Find where the given text appears and provide that cell's center as [X, Y] coordinate. 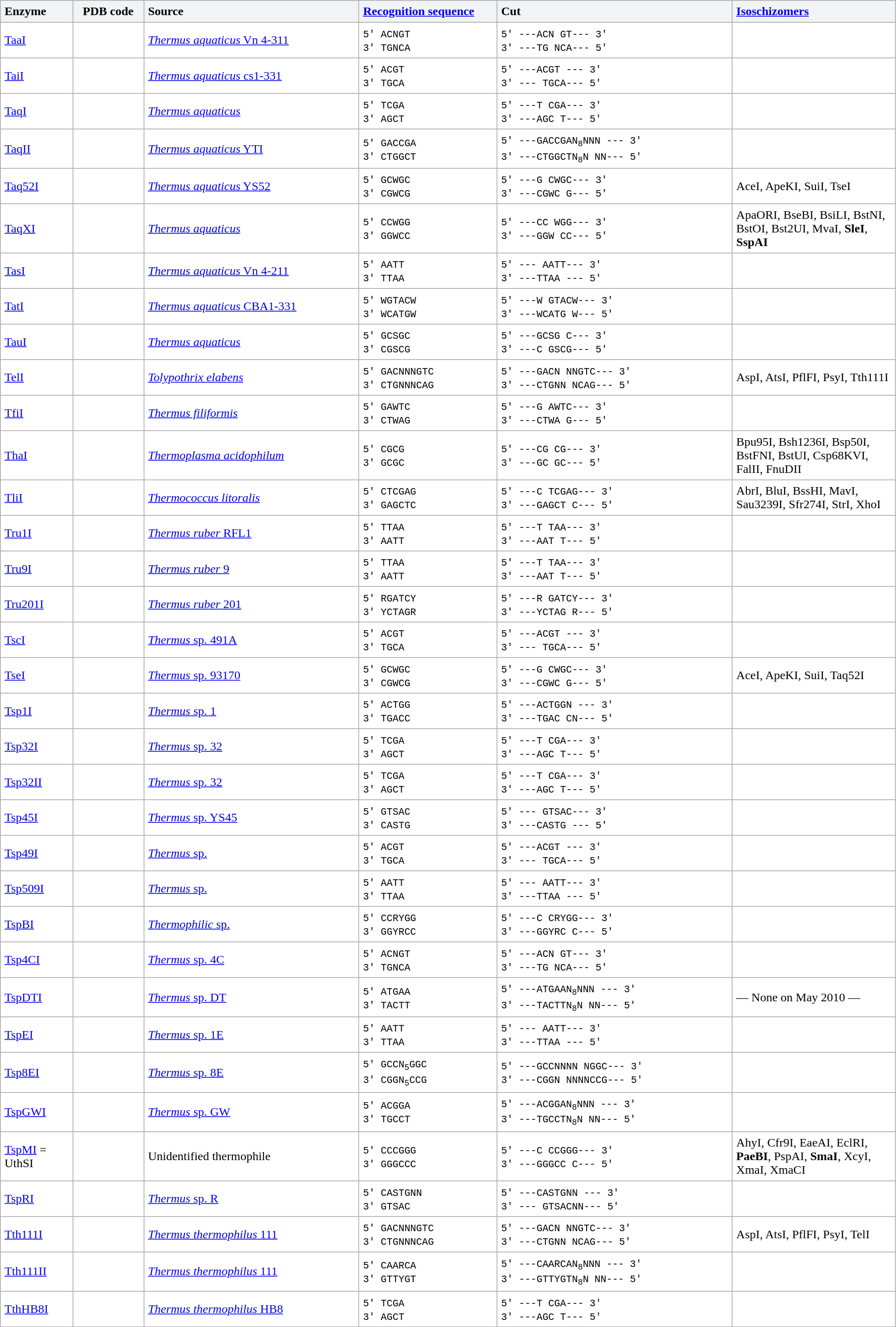
TaqII [36, 149]
ApaORI, BseBI, BsiLI, BstNI, BstOI, Bst2UI, MvaI, SleI, SspAI [814, 229]
TaqXI [36, 229]
Thermus sp. GW [251, 1112]
TaiI [36, 76]
Cut [615, 12]
5' ---ACTGGN --- 3' 3' ---TGAC CN--- 5' [615, 711]
5' GTSAC 3' CASTG [428, 818]
TatI [36, 307]
Tsp45I [36, 818]
TspDTI [36, 997]
Tolypothrix elabens [251, 378]
Thermoplasma acidophilum [251, 456]
Thermus sp. 93170 [251, 676]
TspBI [36, 924]
Thermophilic sp. [251, 924]
TspMI = UthSI [36, 1156]
5' ---C TCGAG--- 3' 3' ---GAGCT C--- 5' [615, 498]
5' ---R GATCY--- 3' 3' ---YCTAG R--- 5' [615, 605]
— None on May 2010 — [814, 997]
5' ---CASTGNN --- 3' 3' --- GTSACNN--- 5' [615, 1198]
Source [251, 12]
5' ---GCCNNNN NGGC--- 3' 3' ---CGGN NNNNCCG--- 5' [615, 1072]
Thermus aquaticus CBA1-331 [251, 307]
Tsp49I [36, 853]
5' CGCG 3' GCGC [428, 456]
Thermus sp. 491A [251, 640]
AhyI, Cfr9I, EaeAI, EclRI, PaeBI, PspAI, SmaI, XcyI, XmaI, XmaCI [814, 1156]
Thermus sp. YS45 [251, 818]
5' ---C CCGGG--- 3' 3' ---GGGCC C--- 5' [615, 1156]
5' ---G AWTC--- 3' 3' ---CTWA G--- 5' [615, 413]
ThaI [36, 456]
TliI [36, 498]
Thermus sp. DT [251, 997]
Taq52I [36, 186]
Recognition sequence [428, 12]
5' ---CG CG--- 3' 3' ---GC GC--- 5' [615, 456]
AceI, ApeKI, SuiI, Taq52I [814, 676]
5' --- GTSAC--- 3' 3' ---CASTG --- 5' [615, 818]
5' CCWGG 3' GGWCC [428, 229]
Tsp509I [36, 889]
Thermus ruber 201 [251, 605]
Thermus sp. 8E [251, 1072]
Tsp8EI [36, 1072]
5' ACGGA 3' TGCCT [428, 1112]
AspI, AtsI, PflFI, PsyI, Tth111I [814, 378]
AceI, ApeKI, SuiI, TseI [814, 186]
5' GCSGC 3' CGSCG [428, 342]
Tsp32I [36, 747]
Enzyme [36, 12]
Unidentified thermophile [251, 1156]
Tru9I [36, 569]
5' CCCGGG 3' GGGCCC [428, 1156]
Tsp4CI [36, 960]
Thermus sp. 1E [251, 1035]
5' GCCN5GGC 3' CGGN5CCG [428, 1072]
5' GACCGA 3' CTGGCT [428, 149]
5' ---C CRYGG--- 3' 3' ---GGYRC C--- 5' [615, 924]
Bpu95I, Bsh1236I, Bsp50I, BstFNI, BstUI, Csp68KVI, FalII, FnuDII [814, 456]
Thermus sp. R [251, 1198]
Thermus aquaticus YS52 [251, 186]
5' CCRYGG 3' GGYRCC [428, 924]
TseI [36, 676]
Tsp1I [36, 711]
Thermus aquaticus Vn 4-211 [251, 271]
Thermus sp. 1 [251, 711]
5' CASTGNN 3' GTSAC [428, 1198]
Tru1I [36, 533]
TauI [36, 342]
5' ---CC WGG--- 3' 3' ---GGW CC--- 5' [615, 229]
Thermus thermophilus HB8 [251, 1309]
Thermus ruber RFL1 [251, 533]
Thermococcus litoralis [251, 498]
5' ---GACCGAN8NNN --- 3' 3' ---CTGGCTN8N NN--- 5' [615, 149]
5' CAARCA 3' GTTYGT [428, 1272]
Tru201I [36, 605]
TspRI [36, 1198]
5' ---ATGAAN8NNN --- 3' 3' ---TACTTN8N NN--- 5' [615, 997]
5' ---ACGGAN8NNN --- 3' 3' ---TGCCTN8N NN--- 5' [615, 1112]
TelI [36, 378]
PDB code [108, 12]
TspEI [36, 1035]
5' ---CAARCAN8NNN --- 3' 3' ---GTTYGTN8N NN--- 5' [615, 1272]
TthHB8I [36, 1309]
TscI [36, 640]
TaaI [36, 40]
5' RGATCY 3' YCTAGR [428, 605]
5' ---W GTACW--- 3' 3' ---WCATG W--- 5' [615, 307]
5' GAWTC 3' CTWAG [428, 413]
TfiI [36, 413]
5' WGTACW 3' WCATGW [428, 307]
5' ---GCSG C--- 3' 3' ---C GSCG--- 5' [615, 342]
Thermus filiformis [251, 413]
Thermus ruber 9 [251, 569]
Thermus sp. 4C [251, 960]
5' CTCGAG 3' GAGCTC [428, 498]
5' ATGAA 3' TACTT [428, 997]
Thermus aquaticus Vn 4-311 [251, 40]
Tth111II [36, 1272]
Thermus aquaticus YTI [251, 149]
TaqI [36, 111]
Tsp32II [36, 782]
Thermus aquaticus cs1-331 [251, 76]
5' ACTGG 3' TGACC [428, 711]
Isoschizomers [814, 12]
TasI [36, 271]
AspI, AtsI, PflFI, PsyI, TelI [814, 1234]
AbrI, BluI, BssHI, MavI, Sau3239I, Sfr274I, StrI, XhoI [814, 498]
TspGWI [36, 1112]
Tth111I [36, 1234]
